Find where the given text appears and provide that cell's center as [X, Y] coordinate. 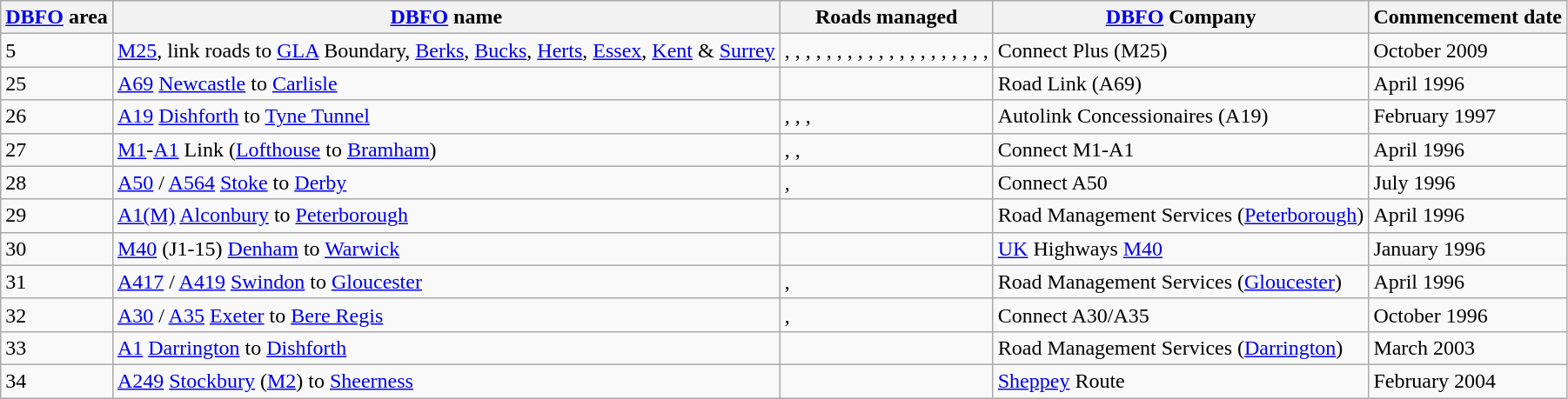
February 1997 [1468, 116]
A1(M) Alconbury to Peterborough [446, 216]
M25, link roads to GLA Boundary, Berks, Bucks, Herts, Essex, Kent & Surrey [446, 50]
Roads managed [886, 17]
29 [57, 216]
Road Management Services (Peterborough) [1181, 216]
34 [57, 381]
A19 Dishforth to Tyne Tunnel [446, 116]
M1-A1 Link (Lofthouse to Bramham) [446, 150]
Road Management Services (Darrington) [1181, 348]
Connect M1-A1 [1181, 150]
26 [57, 116]
5 [57, 50]
33 [57, 348]
Connect A30/A35 [1181, 315]
30 [57, 249]
A249 Stockbury (M2) to Sheerness [446, 381]
28 [57, 183]
25 [57, 83]
32 [57, 315]
DBFO name [446, 17]
31 [57, 282]
January 1996 [1468, 249]
Sheppey Route [1181, 381]
Autolink Concessionaires (A19) [1181, 116]
October 2009 [1468, 50]
, , , [886, 116]
July 1996 [1468, 183]
February 2004 [1468, 381]
March 2003 [1468, 348]
October 1996 [1468, 315]
27 [57, 150]
DBFO Company [1181, 17]
Connect A50 [1181, 183]
, , [886, 150]
, , , , , , , , , , , , , , , , , , , , [886, 50]
A417 / A419 Swindon to Gloucester [446, 282]
Connect Plus (M25) [1181, 50]
A69 Newcastle to Carlisle [446, 83]
A30 / A35 Exeter to Bere Regis [446, 315]
Road Link (A69) [1181, 83]
Road Management Services (Gloucester) [1181, 282]
UK Highways M40 [1181, 249]
A1 Darrington to Dishforth [446, 348]
A50 / A564 Stoke to Derby [446, 183]
Commencement date [1468, 17]
DBFO area [57, 17]
M40 (J1-15) Denham to Warwick [446, 249]
